Detect which cell encompasses the target text, then output its [X, Y] center coordinate. 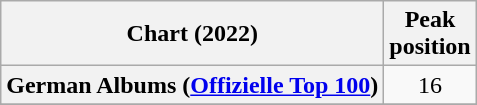
Chart (2022) [192, 34]
16 [430, 85]
Peakposition [430, 34]
German Albums (Offizielle Top 100) [192, 85]
